Scan for the cell matching the given text and deliver its [x, y] coordinate at center. 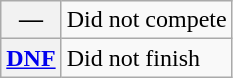
DNF [31, 58]
Did not finish [146, 58]
Did not compete [146, 20]
— [31, 20]
